Scan for the cell matching the given text and deliver its [X, Y] coordinate at center. 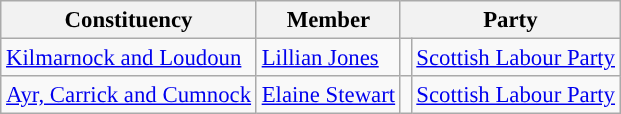
Kilmarnock and Loudoun [129, 58]
Elaine Stewart [328, 95]
Ayr, Carrick and Cumnock [129, 95]
Party [510, 20]
Lillian Jones [328, 58]
Member [328, 20]
Constituency [129, 20]
